From the cell containing the given text, extract its center point as (X, Y) coordinate. 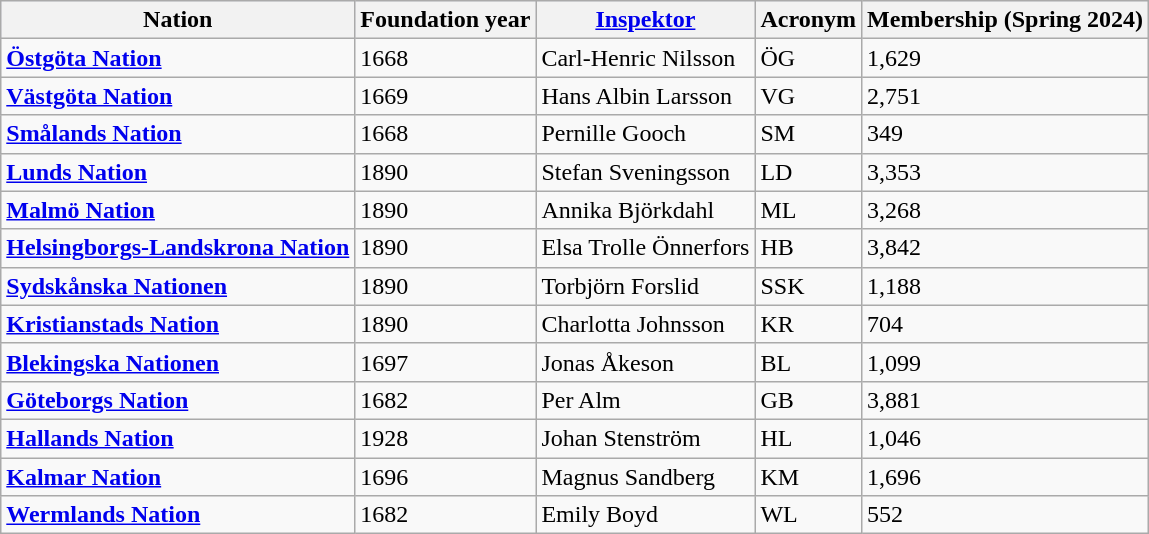
Johan Stenström (646, 438)
Annika Björkdahl (646, 210)
Membership (Spring 2024) (1006, 20)
Magnus Sandberg (646, 477)
Kalmar Nation (178, 477)
Torbjörn Forslid (646, 286)
Jonas Åkeson (646, 362)
ÖG (808, 58)
ML (808, 210)
Carl-Henric Nilsson (646, 58)
BL (808, 362)
Pernille Gooch (646, 134)
1697 (446, 362)
Inspektor (646, 20)
Acronym (808, 20)
Kristianstads Nation (178, 324)
1,099 (1006, 362)
349 (1006, 134)
Västgöta Nation (178, 96)
3,881 (1006, 400)
Östgöta Nation (178, 58)
Lunds Nation (178, 172)
GB (808, 400)
Hans Albin Larsson (646, 96)
HB (808, 248)
Elsa Trolle Önnerfors (646, 248)
Stefan Sveningsson (646, 172)
1696 (446, 477)
552 (1006, 515)
1,696 (1006, 477)
Helsingborgs-Landskrona Nation (178, 248)
Hallands Nation (178, 438)
Per Alm (646, 400)
1,188 (1006, 286)
1669 (446, 96)
3,842 (1006, 248)
HL (808, 438)
Blekingska Nationen (178, 362)
2,751 (1006, 96)
3,353 (1006, 172)
Emily Boyd (646, 515)
704 (1006, 324)
Malmö Nation (178, 210)
LD (808, 172)
3,268 (1006, 210)
Charlotta Johnsson (646, 324)
SM (808, 134)
1,629 (1006, 58)
Sydskånska Nationen (178, 286)
Foundation year (446, 20)
1,046 (1006, 438)
Göteborgs Nation (178, 400)
SSK (808, 286)
KR (808, 324)
VG (808, 96)
WL (808, 515)
Smålands Nation (178, 134)
Nation (178, 20)
KM (808, 477)
Wermlands Nation (178, 515)
1928 (446, 438)
